Return (X, Y) of the center of cell containing provided text 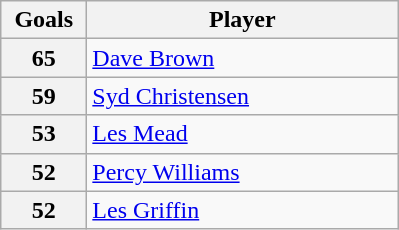
Percy Williams (242, 172)
Les Mead (242, 134)
65 (44, 58)
Syd Christensen (242, 96)
Goals (44, 20)
53 (44, 134)
Player (242, 20)
Les Griffin (242, 210)
Dave Brown (242, 58)
59 (44, 96)
